Return the [x, y] coordinate for the center point of the cell that contains the specified text.  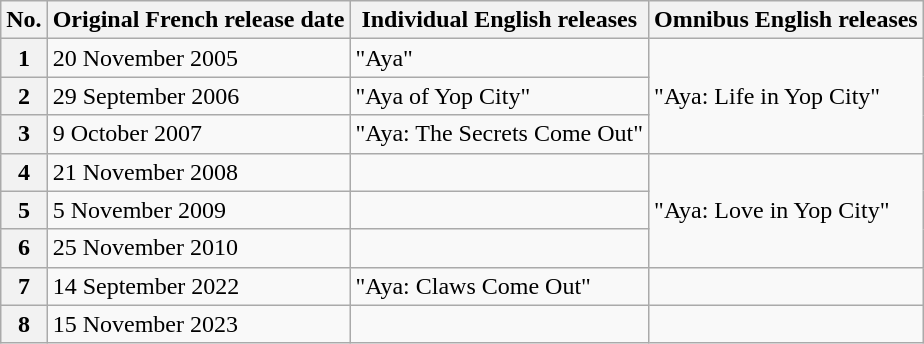
"Aya: Life in Yop City" [786, 96]
5 November 2009 [198, 210]
6 [24, 248]
21 November 2008 [198, 172]
4 [24, 172]
2 [24, 96]
"Aya: The Secrets Come Out" [500, 134]
"Aya of Yop City" [500, 96]
29 September 2006 [198, 96]
3 [24, 134]
1 [24, 58]
20 November 2005 [198, 58]
No. [24, 20]
25 November 2010 [198, 248]
5 [24, 210]
"Aya: Claws Come Out" [500, 286]
15 November 2023 [198, 324]
Original French release date [198, 20]
Omnibus English releases [786, 20]
7 [24, 286]
8 [24, 324]
14 September 2022 [198, 286]
"Aya" [500, 58]
Individual English releases [500, 20]
9 October 2007 [198, 134]
"Aya: Love in Yop City" [786, 210]
